Identify which cell holds the provided text, then report its (x, y) central coordinate. 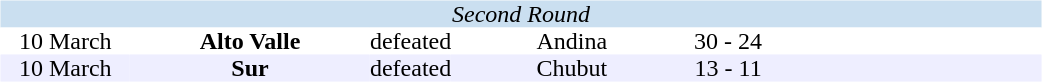
Second Round (520, 14)
Alto Valle (250, 42)
Andina (572, 42)
Sur (250, 68)
13 - 11 (728, 68)
Chubut (572, 68)
30 - 24 (728, 42)
